Output the [x, y] coordinate of the center of the cell containing the given text.  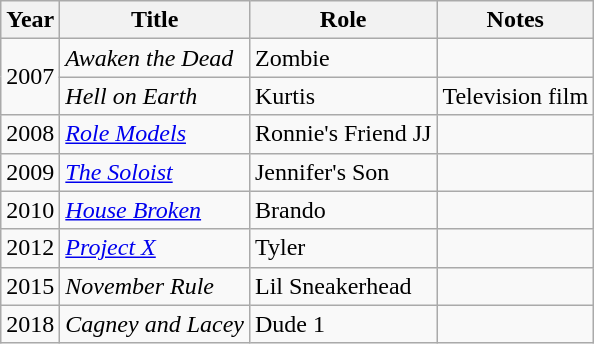
2010 [30, 210]
2012 [30, 248]
Tyler [342, 248]
Lil Sneakerhead [342, 286]
Year [30, 20]
Notes [516, 20]
House Broken [155, 210]
Kurtis [342, 96]
Role Models [155, 134]
2008 [30, 134]
Dude 1 [342, 324]
Title [155, 20]
Project X [155, 248]
Ronnie's Friend JJ [342, 134]
The Soloist [155, 172]
Zombie [342, 58]
Cagney and Lacey [155, 324]
November Rule [155, 286]
2009 [30, 172]
Hell on Earth [155, 96]
2007 [30, 77]
Awaken the Dead [155, 58]
Role [342, 20]
2018 [30, 324]
2015 [30, 286]
Television film [516, 96]
Jennifer's Son [342, 172]
Brando [342, 210]
